For the text-containing cell, return its midpoint in [X, Y] coordinate format. 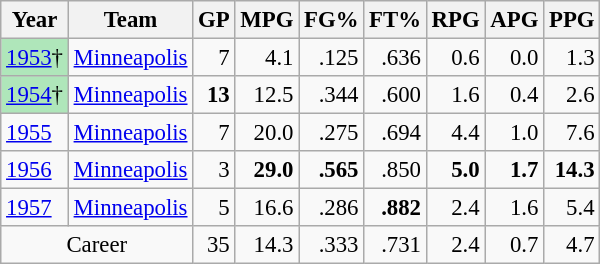
.125 [332, 58]
5.4 [572, 208]
5.0 [456, 170]
5 [214, 208]
.286 [332, 208]
4.1 [267, 58]
4.4 [456, 133]
MPG [267, 20]
PPG [572, 20]
.344 [332, 95]
.850 [396, 170]
FG% [332, 20]
.600 [396, 95]
Career [97, 245]
1.0 [514, 133]
1.3 [572, 58]
1.7 [514, 170]
12.5 [267, 95]
.565 [332, 170]
20.0 [267, 133]
.333 [332, 245]
0.6 [456, 58]
7.6 [572, 133]
13 [214, 95]
1956 [35, 170]
1955 [35, 133]
1953† [35, 58]
3 [214, 170]
Year [35, 20]
1954† [35, 95]
GP [214, 20]
FT% [396, 20]
.731 [396, 245]
29.0 [267, 170]
Team [130, 20]
APG [514, 20]
.275 [332, 133]
2.6 [572, 95]
4.7 [572, 245]
1957 [35, 208]
35 [214, 245]
0.7 [514, 245]
0.4 [514, 95]
0.0 [514, 58]
.694 [396, 133]
16.6 [267, 208]
.882 [396, 208]
RPG [456, 20]
.636 [396, 58]
